Scan for the cell matching the given text and deliver its [X, Y] coordinate at center. 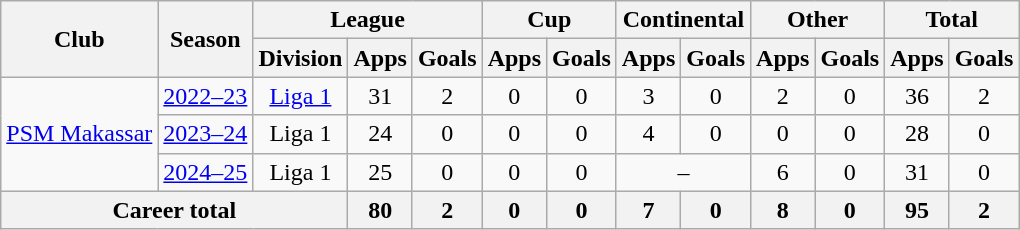
– [683, 172]
25 [380, 172]
League [368, 20]
2022–23 [206, 96]
3 [648, 96]
Club [80, 39]
2023–24 [206, 134]
PSM Makassar [80, 134]
Cup [549, 20]
7 [648, 210]
28 [917, 134]
Season [206, 39]
Continental [683, 20]
Other [818, 20]
4 [648, 134]
95 [917, 210]
36 [917, 96]
Career total [174, 210]
6 [783, 172]
Total [952, 20]
80 [380, 210]
24 [380, 134]
Division [300, 58]
2024–25 [206, 172]
8 [783, 210]
